Identify which cell holds the provided text, then report its [X, Y] central coordinate. 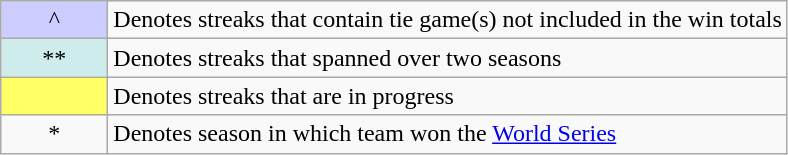
^ [54, 20]
Denotes streaks that are in progress [448, 96]
* [54, 134]
Denotes streaks that contain tie game(s) not included in the win totals [448, 20]
Denotes season in which team won the World Series [448, 134]
** [54, 58]
Denotes streaks that spanned over two seasons [448, 58]
